Search for the cell housing the specified text and yield its (x, y) center coordinate. 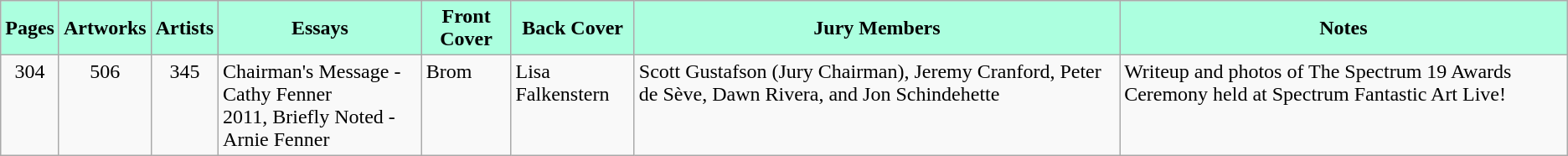
Lisa Falkenstern (573, 106)
Notes (1344, 29)
345 (184, 106)
Pages (30, 29)
304 (30, 106)
Front Cover (466, 29)
Chairman's Message - Cathy Fenner2011, Briefly Noted - Arnie Fenner (320, 106)
506 (105, 106)
Essays (320, 29)
Scott Gustafson (Jury Chairman), Jeremy Cranford, Peter de Sève, Dawn Rivera, and Jon Schindehette (876, 106)
Artists (184, 29)
Writeup and photos of The Spectrum 19 Awards Ceremony held at Spectrum Fantastic Art Live! (1344, 106)
Back Cover (573, 29)
Jury Members (876, 29)
Artworks (105, 29)
Brom (466, 106)
